Determine the [X, Y] coordinate at the center of the cell enclosing the given text.  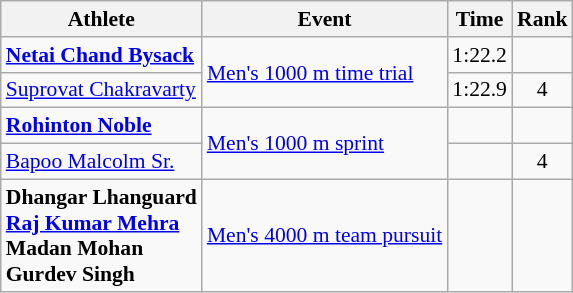
Bapoo Malcolm Sr. [102, 162]
Men's 1000 m sprint [324, 144]
Athlete [102, 19]
Rohinton Noble [102, 126]
Rank [542, 19]
Dhangar LhanguardRaj Kumar MehraMadan MohanGurdev Singh [102, 235]
Netai Chand Bysack [102, 55]
Men's 4000 m team pursuit [324, 235]
Time [480, 19]
1:22.2 [480, 55]
1:22.9 [480, 90]
Event [324, 19]
Suprovat Chakravarty [102, 90]
Men's 1000 m time trial [324, 72]
